Scan for the cell matching the given text and deliver its (x, y) coordinate at center. 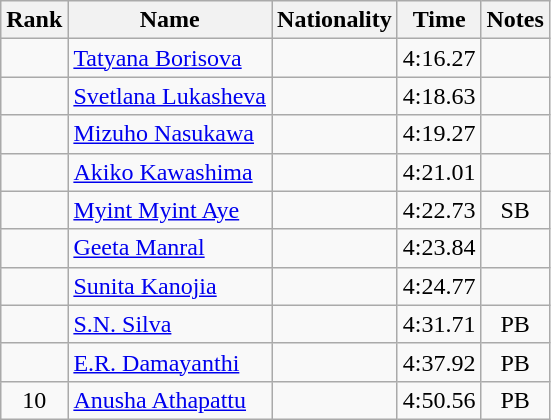
Tatyana Borisova (170, 58)
4:22.73 (439, 210)
Name (170, 20)
Nationality (335, 20)
Mizuho Nasukawa (170, 134)
Notes (515, 20)
Anusha Athapattu (170, 400)
Svetlana Lukasheva (170, 96)
Geeta Manral (170, 248)
4:19.27 (439, 134)
4:50.56 (439, 400)
4:24.77 (439, 286)
10 (34, 400)
4:18.63 (439, 96)
Akiko Kawashima (170, 172)
4:37.92 (439, 362)
E.R. Damayanthi (170, 362)
Sunita Kanojia (170, 286)
Time (439, 20)
4:21.01 (439, 172)
SB (515, 210)
S.N. Silva (170, 324)
Myint Myint Aye (170, 210)
4:16.27 (439, 58)
4:23.84 (439, 248)
Rank (34, 20)
4:31.71 (439, 324)
